For the text-containing cell, return its midpoint in [X, Y] coordinate format. 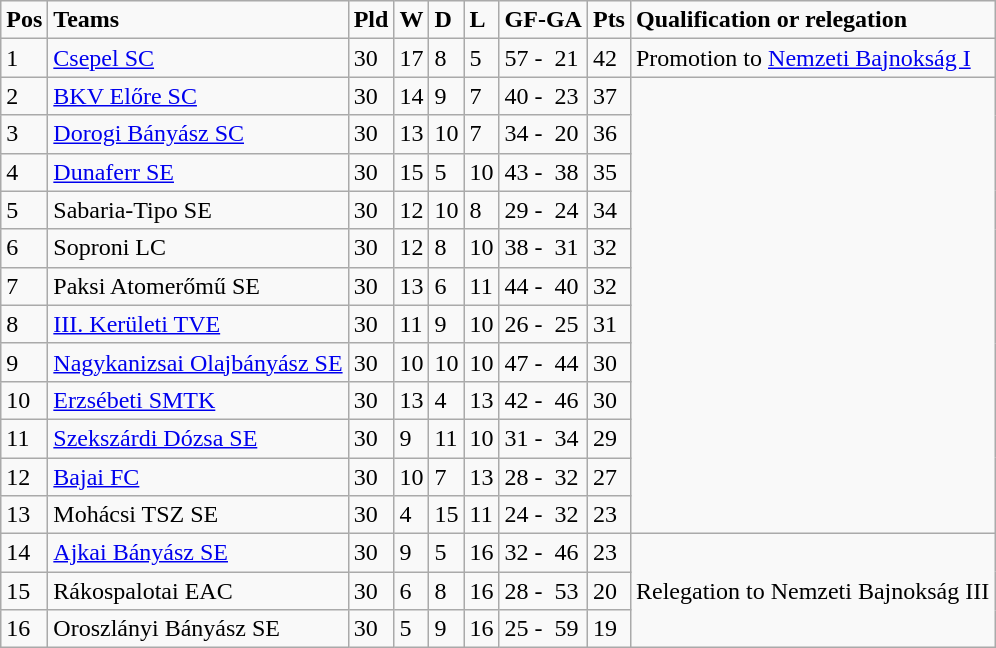
Nagykanizsai Olajbányász SE [198, 362]
44 - 40 [543, 286]
47 - 44 [543, 362]
31 - 34 [543, 438]
Csepel SC [198, 58]
Sabaria-Tipo SE [198, 210]
28 - 53 [543, 591]
Paksi Atomerőmű SE [198, 286]
L [482, 20]
BKV Előre SC [198, 96]
Bajai FC [198, 477]
Relegation to Nemzeti Bajnokság III [812, 591]
Dorogi Bányász SC [198, 134]
35 [608, 172]
57 - 21 [543, 58]
29 - 24 [543, 210]
27 [608, 477]
Pld [371, 20]
2 [24, 96]
34 [608, 210]
Dunaferr SE [198, 172]
III. Kerületi TVE [198, 324]
1 [24, 58]
25 - 59 [543, 629]
Rákospalotai EAC [198, 591]
Pos [24, 20]
32 - 46 [543, 553]
Mohácsi TSZ SE [198, 515]
3 [24, 134]
42 [608, 58]
34 - 20 [543, 134]
42 - 46 [543, 400]
Pts [608, 20]
Qualification or relegation [812, 20]
19 [608, 629]
40 - 23 [543, 96]
29 [608, 438]
24 - 32 [543, 515]
W [412, 20]
36 [608, 134]
Teams [198, 20]
Promotion to Nemzeti Bajnokság I [812, 58]
Ajkai Bányász SE [198, 553]
D [446, 20]
Soproni LC [198, 248]
Erzsébeti SMTK [198, 400]
31 [608, 324]
38 - 31 [543, 248]
GF-GA [543, 20]
26 - 25 [543, 324]
Oroszlányi Bányász SE [198, 629]
Szekszárdi Dózsa SE [198, 438]
43 - 38 [543, 172]
28 - 32 [543, 477]
37 [608, 96]
20 [608, 591]
17 [412, 58]
